Determine the (X, Y) coordinate at the center of the cell enclosing the given text.  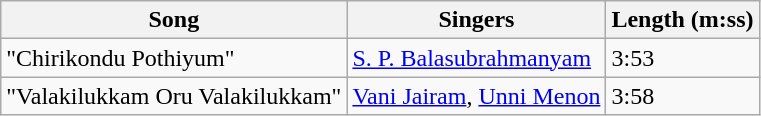
Vani Jairam, Unni Menon (476, 96)
Singers (476, 20)
"Chirikondu Pothiyum" (174, 58)
3:53 (682, 58)
"Valakilukkam Oru Valakilukkam" (174, 96)
3:58 (682, 96)
Song (174, 20)
Length (m:ss) (682, 20)
S. P. Balasubrahmanyam (476, 58)
